Scan for the cell matching the given text and deliver its [x, y] coordinate at center. 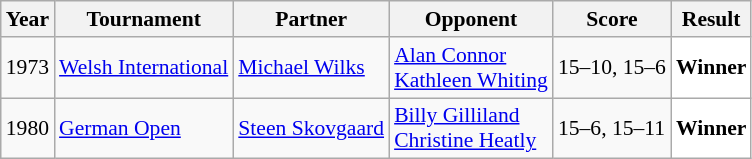
Welsh International [144, 68]
Year [28, 19]
1973 [28, 68]
Result [712, 19]
Tournament [144, 19]
Billy Gilliland Christine Heatly [471, 128]
Score [612, 19]
1980 [28, 128]
Partner [311, 19]
Opponent [471, 19]
Steen Skovgaard [311, 128]
Alan Connor Kathleen Whiting [471, 68]
German Open [144, 128]
15–10, 15–6 [612, 68]
Michael Wilks [311, 68]
15–6, 15–11 [612, 128]
